Return the [X, Y] coordinate for the center point of the cell that contains the specified text.  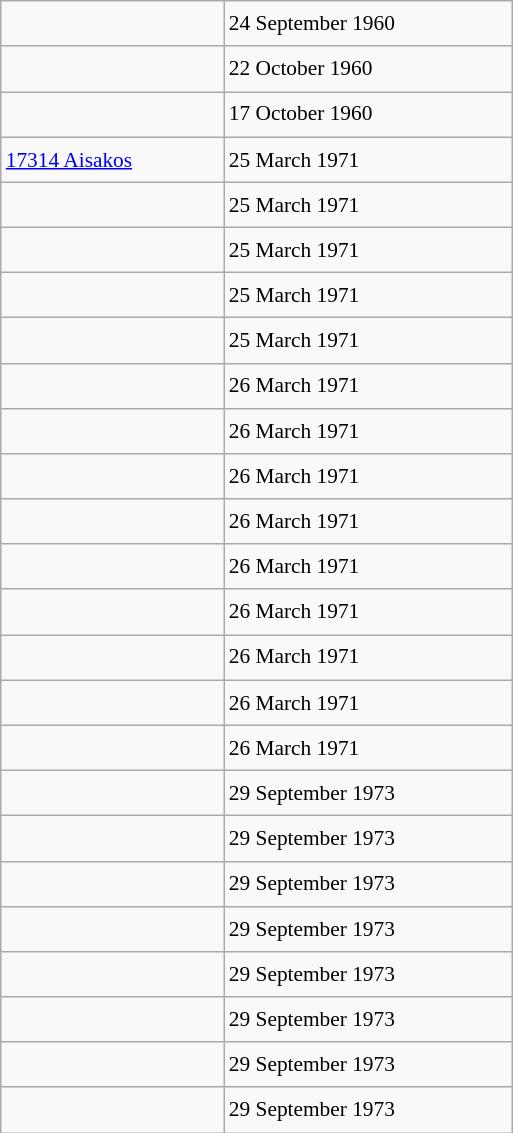
24 September 1960 [368, 24]
22 October 1960 [368, 68]
17 October 1960 [368, 114]
17314 Aisakos [112, 160]
